Pinpoint the cell where the given text exists, returning its (X, Y) midpoint coordinate. 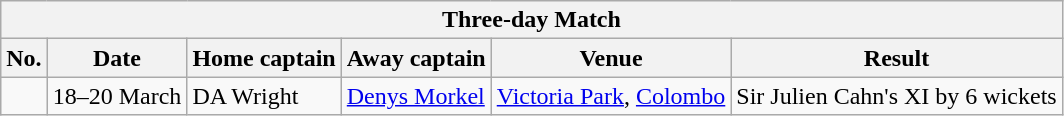
Sir Julien Cahn's XI by 6 wickets (896, 96)
Date (117, 58)
Denys Morkel (416, 96)
Venue (611, 58)
Away captain (416, 58)
DA Wright (264, 96)
Home captain (264, 58)
Three-day Match (532, 20)
18–20 March (117, 96)
No. (24, 58)
Result (896, 58)
Victoria Park, Colombo (611, 96)
